Pinpoint the cell where the given text exists, returning its [X, Y] midpoint coordinate. 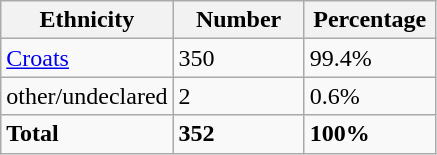
99.4% [370, 58]
Number [238, 20]
Croats [87, 58]
Total [87, 134]
350 [238, 58]
0.6% [370, 96]
other/undeclared [87, 96]
100% [370, 134]
Ethnicity [87, 20]
2 [238, 96]
Percentage [370, 20]
352 [238, 134]
